Scan for the cell matching the given text and deliver its [x, y] coordinate at center. 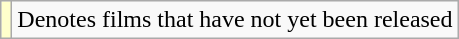
Denotes films that have not yet been released [235, 20]
